From the cell containing the given text, extract its center point as [x, y] coordinate. 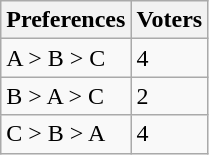
2 [170, 96]
A > B > C [66, 58]
B > A > C [66, 96]
Preferences [66, 20]
Voters [170, 20]
C > B > A [66, 134]
